Identify which cell holds the provided text, then report its [X, Y] central coordinate. 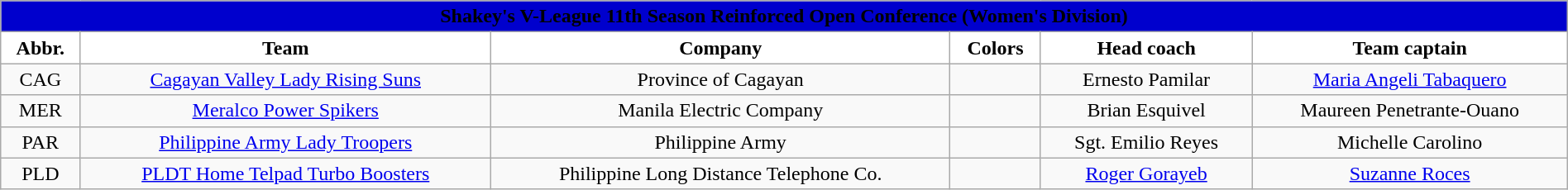
Team captain [1409, 48]
CAG [41, 79]
Abbr. [41, 48]
PLDT Home Telpad Turbo Boosters [286, 173]
Shakey's V-League 11th Season Reinforced Open Conference (Women's Division) [784, 17]
Suzanne Roces [1409, 173]
Roger Gorayeb [1146, 173]
Ernesto Pamilar [1146, 79]
Brian Esquivel [1146, 111]
Team [286, 48]
Maria Angeli Tabaquero [1409, 79]
PAR [41, 142]
Province of Cagayan [721, 79]
Meralco Power Spikers [286, 111]
Maureen Penetrante-Ouano [1409, 111]
Philippine Army Lady Troopers [286, 142]
Philippine Army [721, 142]
Michelle Carolino [1409, 142]
Colors [996, 48]
Philippine Long Distance Telephone Co. [721, 173]
PLD [41, 173]
Cagayan Valley Lady Rising Suns [286, 79]
Company [721, 48]
MER [41, 111]
Head coach [1146, 48]
Sgt. Emilio Reyes [1146, 142]
Manila Electric Company [721, 111]
